Pinpoint the cell where the given text exists, returning its (X, Y) midpoint coordinate. 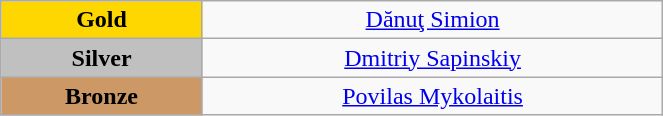
Gold (102, 20)
Silver (102, 58)
Povilas Mykolaitis (432, 96)
Dmitriy Sapinskiy (432, 58)
Bronze (102, 96)
Dănuţ Simion (432, 20)
